Find where the given text appears and provide that cell's center as (X, Y) coordinate. 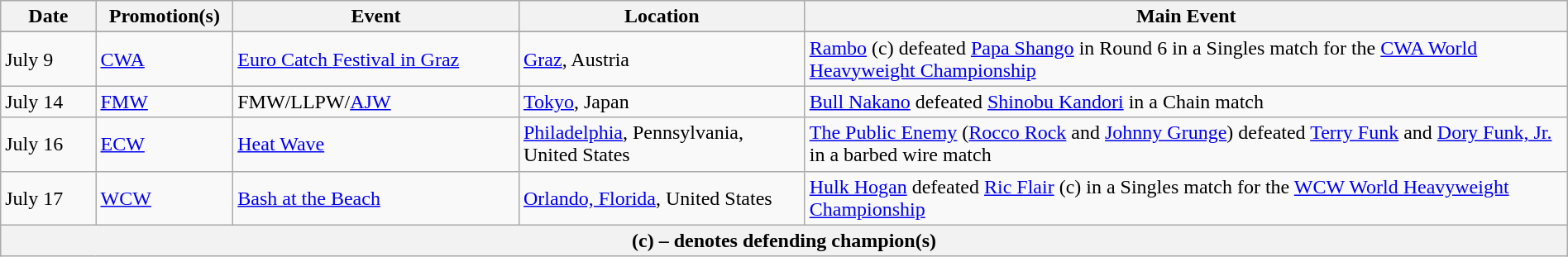
FMW/LLPW/AJW (376, 102)
Main Event (1186, 17)
July 17 (48, 198)
Bull Nakano defeated Shinobu Kandori in a Chain match (1186, 102)
(c) – denotes defending champion(s) (784, 240)
CWA (165, 59)
Euro Catch Festival in Graz (376, 59)
ECW (165, 144)
Event (376, 17)
WCW (165, 198)
July 16 (48, 144)
Heat Wave (376, 144)
Rambo (c) defeated Papa Shango in Round 6 in a Singles match for the CWA World Heavyweight Championship (1186, 59)
Promotion(s) (165, 17)
Location (662, 17)
Date (48, 17)
Orlando, Florida, United States (662, 198)
Hulk Hogan defeated Ric Flair (c) in a Singles match for the WCW World Heavyweight Championship (1186, 198)
Bash at the Beach (376, 198)
July 14 (48, 102)
July 9 (48, 59)
FMW (165, 102)
The Public Enemy (Rocco Rock and Johnny Grunge) defeated Terry Funk and Dory Funk, Jr. in a barbed wire match (1186, 144)
Philadelphia, Pennsylvania, United States (662, 144)
Tokyo, Japan (662, 102)
Graz, Austria (662, 59)
